Return (X, Y) of the center of cell containing provided text 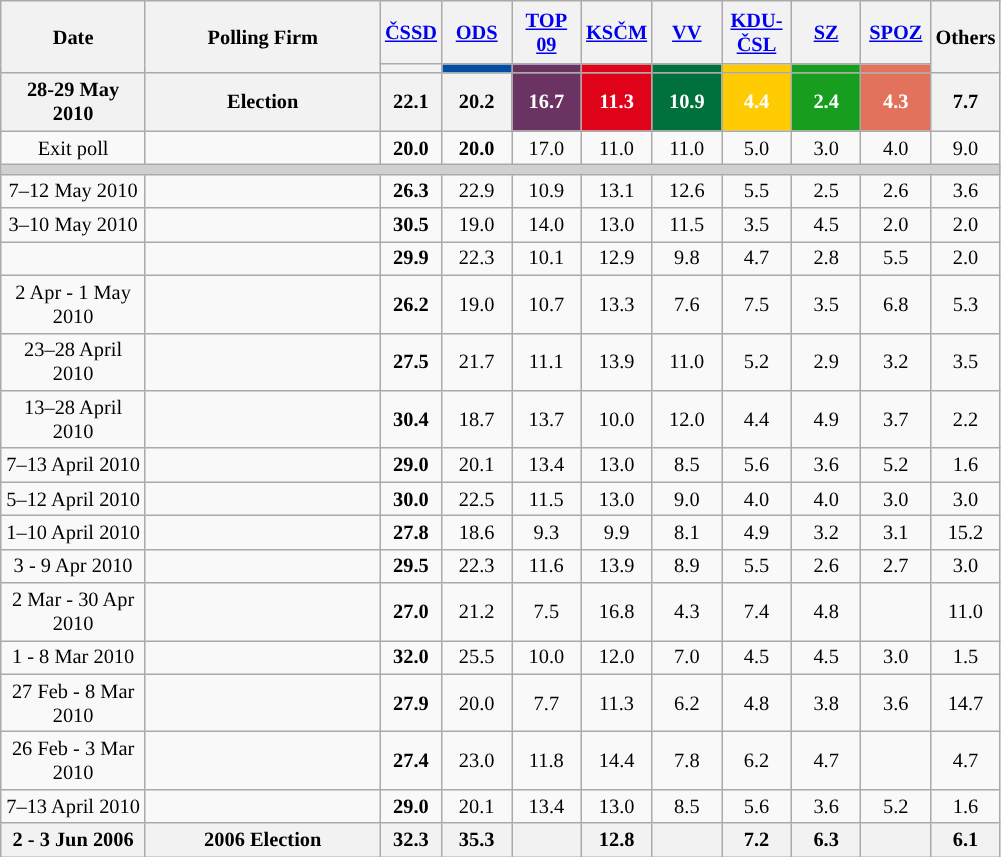
29.9 (411, 258)
14.0 (547, 225)
12.9 (616, 258)
26.2 (411, 304)
7.8 (687, 761)
1 - 8 Mar 2010 (74, 657)
14.4 (616, 761)
7.0 (687, 657)
23.0 (477, 761)
32.0 (411, 657)
22.9 (477, 191)
ODS (477, 32)
2.5 (826, 191)
21.7 (477, 362)
Polling Firm (262, 36)
15.2 (966, 532)
KSČM (616, 32)
5–12 April 2010 (74, 499)
2 Apr - 1 May 2010 (74, 304)
27.5 (411, 362)
29.5 (411, 566)
5.0 (757, 148)
13–28 April 2010 (74, 419)
8.1 (687, 532)
11.1 (547, 362)
23–28 April 2010 (74, 362)
17.0 (547, 148)
SZ (826, 32)
9.8 (687, 258)
13.3 (616, 304)
VV (687, 32)
27.8 (411, 532)
9.9 (616, 532)
16.8 (616, 612)
3 - 9 Apr 2010 (74, 566)
18.6 (477, 532)
1.5 (966, 657)
1–10 April 2010 (74, 532)
6.8 (896, 304)
11.8 (547, 761)
5.3 (966, 304)
27 Feb - 8 Mar 2010 (74, 703)
27.4 (411, 761)
32.3 (411, 840)
Exit poll (74, 148)
TOP 09 (547, 32)
28-29 May 2010 (74, 102)
26 Feb - 3 Mar 2010 (74, 761)
Election (262, 102)
2.9 (826, 362)
30.0 (411, 499)
11.6 (547, 566)
7–12 May 2010 (74, 191)
27.0 (411, 612)
7.6 (687, 304)
3.7 (896, 419)
ČSSD (411, 32)
2.2 (966, 419)
22.5 (477, 499)
26.3 (411, 191)
35.3 (477, 840)
2.8 (826, 258)
2.4 (826, 102)
13.7 (547, 419)
25.5 (477, 657)
22.1 (411, 102)
Others (966, 36)
3–10 May 2010 (74, 225)
2 - 3 Jun 2006 (74, 840)
18.7 (477, 419)
SPOZ (896, 32)
14.7 (966, 703)
KDU-ČSL (757, 32)
3.1 (896, 532)
12.6 (687, 191)
8.9 (687, 566)
6.1 (966, 840)
10.7 (547, 304)
Date (74, 36)
30.5 (411, 225)
9.3 (547, 532)
10.1 (547, 258)
7.2 (757, 840)
2 Mar - 30 Apr 2010 (74, 612)
30.4 (411, 419)
3.8 (826, 703)
12.8 (616, 840)
7.4 (757, 612)
6.3 (826, 840)
20.2 (477, 102)
2006 Election (262, 840)
16.7 (547, 102)
13.1 (616, 191)
27.9 (411, 703)
21.2 (477, 612)
2.7 (896, 566)
